Scan for the cell matching the given text and deliver its [X, Y] coordinate at center. 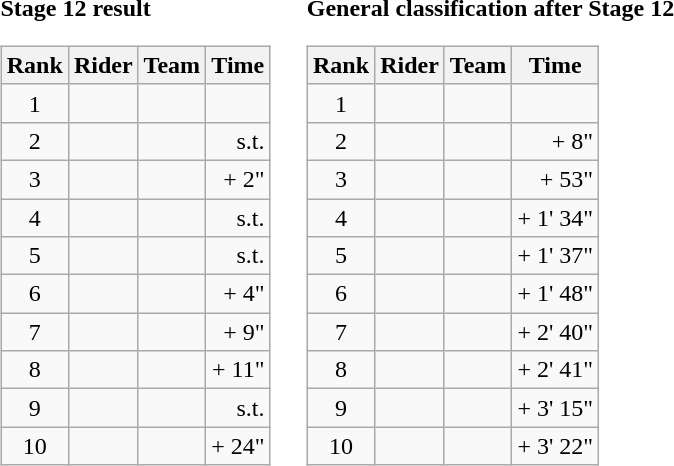
+ 1' 34" [556, 217]
+ 2" [238, 179]
+ 4" [238, 294]
+ 1' 48" [556, 294]
+ 9" [238, 332]
+ 8" [556, 141]
+ 11" [238, 370]
+ 3' 22" [556, 446]
+ 2' 40" [556, 332]
+ 3' 15" [556, 408]
+ 2' 41" [556, 370]
+ 53" [556, 179]
+ 24" [238, 446]
+ 1' 37" [556, 256]
